Pinpoint the cell where the given text exists, returning its (x, y) midpoint coordinate. 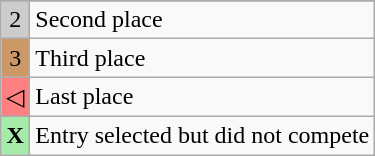
Second place (202, 20)
2 (16, 20)
Last place (202, 97)
3 (16, 58)
Entry selected but did not compete (202, 135)
Third place (202, 58)
◁ (16, 97)
X (16, 135)
